Capture the cell that displays the provided text and extract its [x, y] central coordinate. 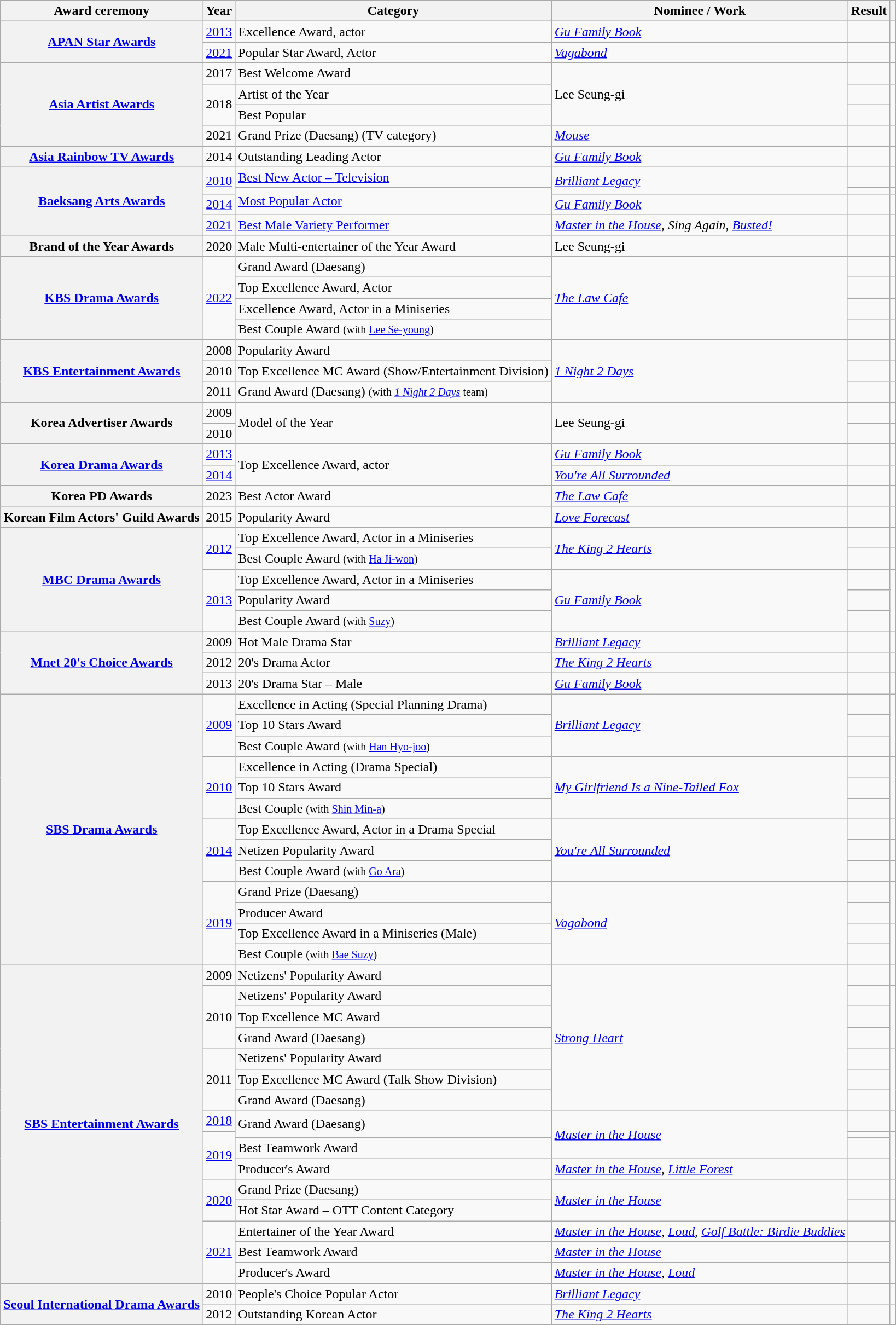
2022 [219, 298]
Excellence in Acting (Drama Special) [393, 767]
Asia Rainbow TV Awards [102, 157]
Grand Prize (Daesang) (TV category) [393, 136]
Category [393, 11]
Male Multi-entertainer of the Year Award [393, 246]
SBS Drama Awards [102, 830]
Best Couple Award (with Suzy) [393, 621]
Nominee / Work [700, 11]
Popular Star Award, Actor [393, 53]
Award ceremony [102, 11]
1 Night 2 Days [700, 371]
Best Couple Award (with Han Hyo-joo) [393, 746]
Korea PD Awards [102, 496]
Best Welcome Award [393, 73]
Top Excellence MC Award (Show/Entertainment Division) [393, 371]
2008 [219, 350]
Best Couple Award (with Ha Ji-won) [393, 558]
Model of the Year [393, 423]
Best Couple (with Bae Suzy) [393, 954]
KBS Entertainment Awards [102, 371]
Most Popular Actor [393, 201]
20's Drama Star – Male [393, 684]
Top Excellence Award, actor [393, 465]
Best Male Variety Performer [393, 225]
Asia Artist Awards [102, 105]
Best Couple Award (with Lee Se-young) [393, 329]
People's Choice Popular Actor [393, 1294]
Year [219, 11]
Mnet 20's Choice Awards [102, 663]
20's Drama Actor [393, 663]
2017 [219, 73]
SBS Entertainment Awards [102, 1124]
Top Excellence MC Award [393, 1017]
Seoul International Drama Awards [102, 1304]
Grand Award (Daesang) (with 1 Night 2 Days team) [393, 392]
Best New Actor – Television [393, 177]
Best Actor Award [393, 496]
Top Excellence Award, Actor in a Drama Special [393, 829]
2023 [219, 496]
My Girlfriend Is a Nine-Tailed Fox [700, 788]
Master in the House, Sing Again, Busted! [700, 225]
Result [869, 11]
Top Excellence MC Award (Talk Show Division) [393, 1079]
Excellence Award, actor [393, 32]
Netizen Popularity Award [393, 850]
Hot Star Award – OTT Content Category [393, 1210]
MBC Drama Awards [102, 579]
Hot Male Drama Star [393, 642]
Top Excellence Award in a Miniseries (Male) [393, 934]
Strong Heart [700, 1038]
Outstanding Korean Actor [393, 1315]
Top Excellence Award, Actor [393, 288]
Love Forecast [700, 517]
Master in the House, Little Forest [700, 1168]
APAN Star Awards [102, 42]
Excellence Award, Actor in a Miniseries [393, 309]
2015 [219, 517]
Best Couple (with Shin Min-a) [393, 808]
Korea Drama Awards [102, 465]
Brand of the Year Awards [102, 246]
Master in the House, Loud, Golf Battle: Birdie Buddies [700, 1231]
Baeksang Arts Awards [102, 201]
Entertainer of the Year Award [393, 1231]
Korean Film Actors' Guild Awards [102, 517]
Best Popular [393, 115]
Excellence in Acting (Special Planning Drama) [393, 704]
Korea Advertiser Awards [102, 423]
KBS Drama Awards [102, 298]
Master in the House, Loud [700, 1273]
Artist of the Year [393, 94]
Mouse [700, 136]
Producer Award [393, 912]
Best Couple Award (with Go Ara) [393, 871]
Outstanding Leading Actor [393, 157]
